For the text-containing cell, return its midpoint in (x, y) coordinate format. 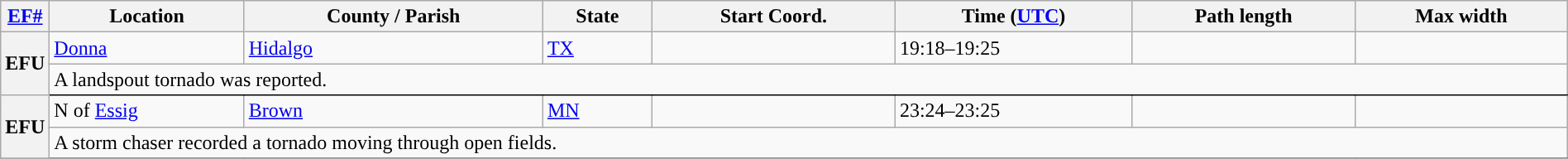
A storm chaser recorded a tornado moving through open fields. (809, 142)
Location (147, 17)
EF# (25, 17)
Brown (394, 111)
State (597, 17)
A landspout tornado was reported. (809, 79)
County / Parish (394, 17)
Path length (1243, 17)
Donna (147, 48)
Max width (1461, 17)
Start Coord. (773, 17)
N of Essig (147, 111)
Hidalgo (394, 48)
19:18–19:25 (1013, 48)
TX (597, 48)
23:24–23:25 (1013, 111)
MN (597, 111)
Time (UTC) (1013, 17)
